Determine the (x, y) coordinate at the center of the cell enclosing the given text.  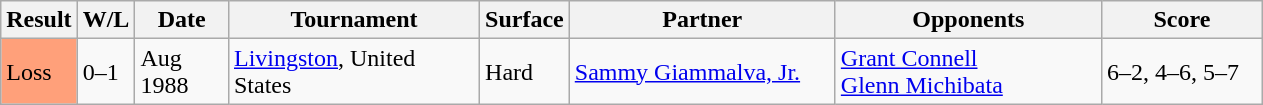
Aug 1988 (182, 72)
6–2, 4–6, 5–7 (1182, 72)
Livingston, United States (354, 72)
W/L (106, 20)
Loss (39, 72)
Hard (525, 72)
Tournament (354, 20)
Score (1182, 20)
Opponents (968, 20)
Date (182, 20)
0–1 (106, 72)
Result (39, 20)
Grant Connell Glenn Michibata (968, 72)
Surface (525, 20)
Partner (702, 20)
Sammy Giammalva, Jr. (702, 72)
